Search for the cell housing the specified text and yield its (x, y) center coordinate. 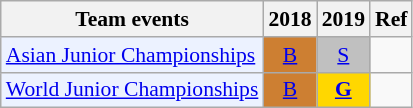
Team events (132, 19)
Asian Junior Championships (132, 55)
S (344, 55)
2019 (344, 19)
G (344, 90)
Ref (391, 19)
2018 (290, 19)
World Junior Championships (132, 90)
